Return the (x, y) coordinate for the center point of the cell that contains the specified text.  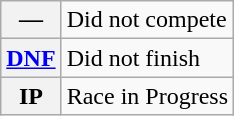
IP (31, 96)
DNF (31, 58)
Did not finish (147, 58)
Did not compete (147, 20)
— (31, 20)
Race in Progress (147, 96)
